Locate the cell with the specified text and output its (x, y) center coordinate. 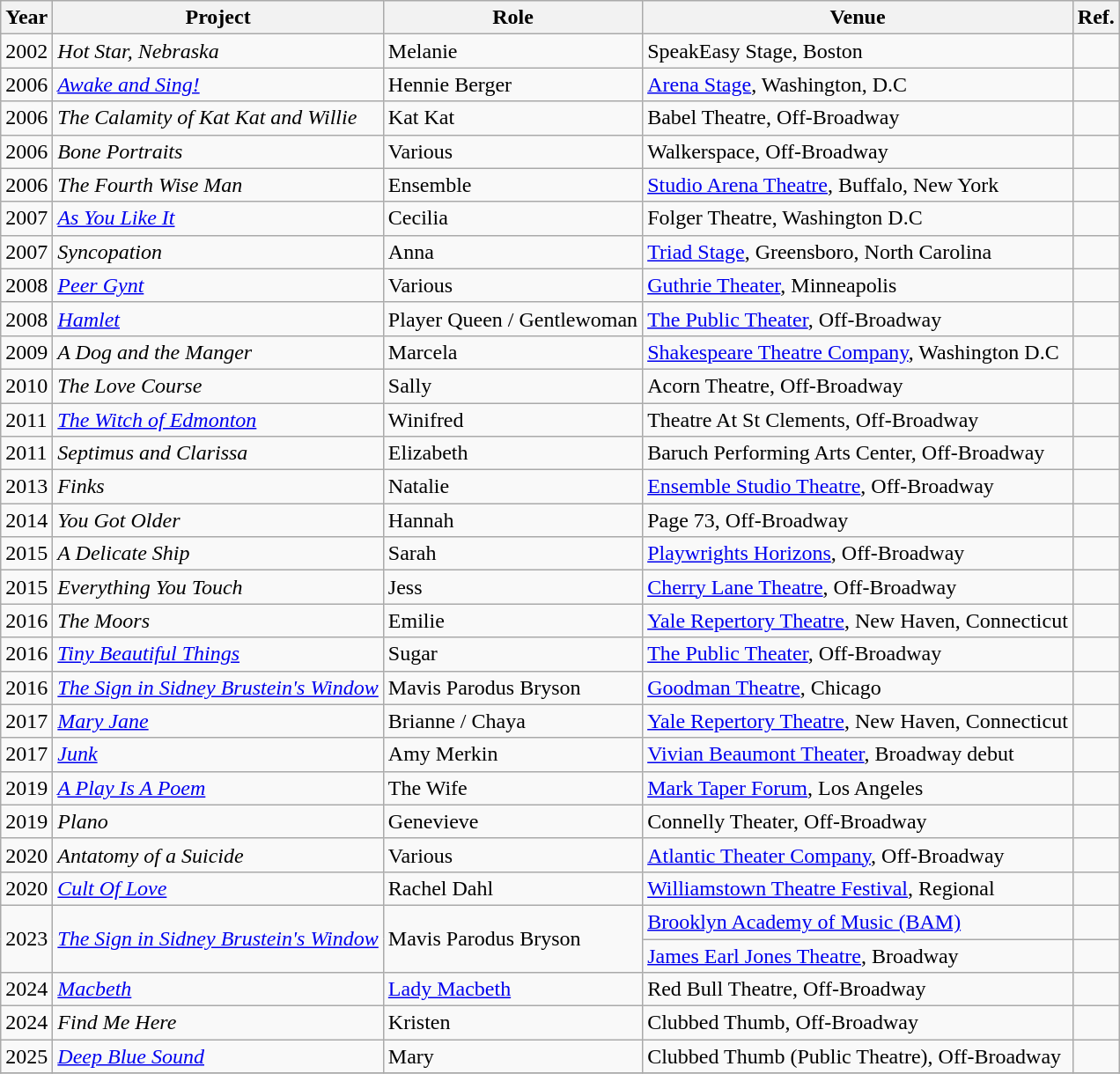
2010 (26, 386)
Genevieve (512, 821)
Guthrie Theater, Minneapolis (858, 285)
Folger Theatre, Washington D.C (858, 218)
Winifred (512, 420)
Melanie (512, 51)
Player Queen / Gentlewoman (512, 319)
Project (218, 18)
Sarah (512, 554)
SpeakEasy Stage, Boston (858, 51)
Clubbed Thumb (Public Theatre), Off-Broadway (858, 1056)
The Fourth Wise Man (218, 185)
Acorn Theatre, Off-Broadway (858, 386)
Marcela (512, 352)
Syncopation (218, 252)
Macbeth (218, 989)
Brooklyn Academy of Music (BAM) (858, 922)
James Earl Jones Theatre, Broadway (858, 955)
Finks (218, 487)
You Got Older (218, 520)
Ref. (1095, 18)
A Play Is A Poem (218, 788)
Septimus and Clarissa (218, 453)
Ensemble (512, 185)
Natalie (512, 487)
Jess (512, 587)
The Calamity of Kat Kat and Willie (218, 118)
Venue (858, 18)
Kristen (512, 1023)
Plano (218, 821)
The Witch of Edmonton (218, 420)
2014 (26, 520)
Mark Taper Forum, Los Angeles (858, 788)
Theatre At St Clements, Off-Broadway (858, 420)
Bone Portraits (218, 151)
Peer Gynt (218, 285)
Ensemble Studio Theatre, Off-Broadway (858, 487)
Year (26, 18)
Tiny Beautiful Things (218, 654)
Cult Of Love (218, 888)
Page 73, Off-Broadway (858, 520)
2025 (26, 1056)
Hot Star, Nebraska (218, 51)
Kat Kat (512, 118)
Role (512, 18)
Deep Blue Sound (218, 1056)
Rachel Dahl (512, 888)
2013 (26, 487)
Antatomy of a Suicide (218, 855)
Hennie Berger (512, 85)
Goodman Theatre, Chicago (858, 688)
Find Me Here (218, 1023)
Studio Arena Theatre, Buffalo, New York (858, 185)
Anna (512, 252)
2023 (26, 938)
Sugar (512, 654)
2002 (26, 51)
Sally (512, 386)
Cherry Lane Theatre, Off-Broadway (858, 587)
Triad Stage, Greensboro, North Carolina (858, 252)
Hannah (512, 520)
Shakespeare Theatre Company, Washington D.C (858, 352)
The Love Course (218, 386)
Walkerspace, Off-Broadway (858, 151)
Brianne / Chaya (512, 721)
As You Like It (218, 218)
Hamlet (218, 319)
The Moors (218, 621)
Emilie (512, 621)
Williamstown Theatre Festival, Regional (858, 888)
Amy Merkin (512, 754)
Baruch Performing Arts Center, Off-Broadway (858, 453)
A Dog and the Manger (218, 352)
Babel Theatre, Off-Broadway (858, 118)
Lady Macbeth (512, 989)
Mary (512, 1056)
A Delicate Ship (218, 554)
Arena Stage, Washington, D.C (858, 85)
Connelly Theater, Off-Broadway (858, 821)
Awake and Sing! (218, 85)
Junk (218, 754)
Mary Jane (218, 721)
Clubbed Thumb, Off-Broadway (858, 1023)
Everything You Touch (218, 587)
Playwrights Horizons, Off-Broadway (858, 554)
2009 (26, 352)
Atlantic Theater Company, Off-Broadway (858, 855)
Cecilia (512, 218)
Elizabeth (512, 453)
Red Bull Theatre, Off-Broadway (858, 989)
The Wife (512, 788)
Vivian Beaumont Theater, Broadway debut (858, 754)
